For the text-containing cell, return its midpoint in (X, Y) coordinate format. 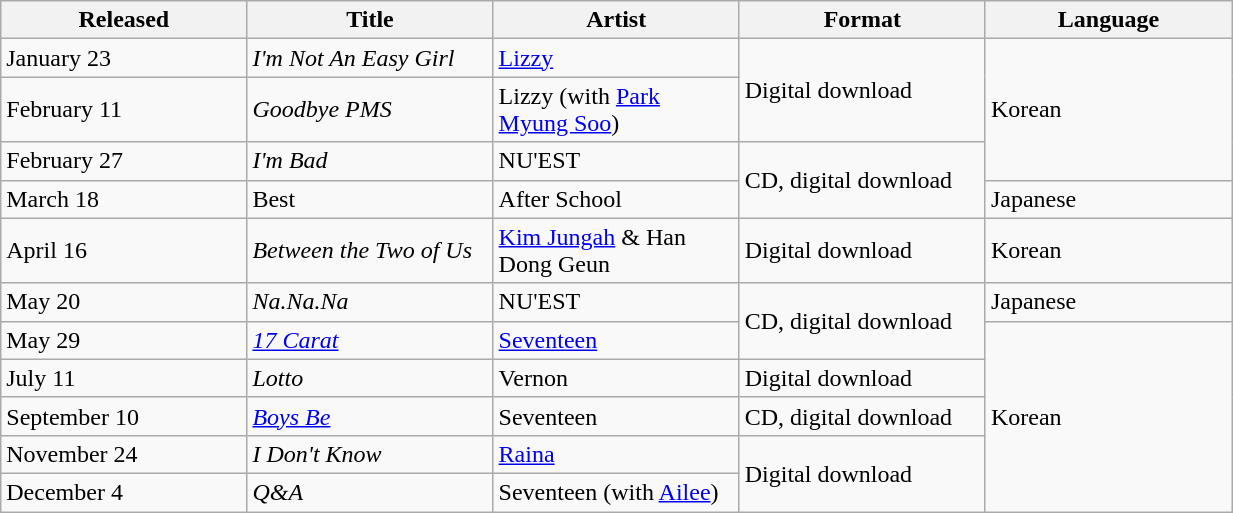
May 29 (124, 340)
November 24 (124, 454)
Raina (616, 454)
Seventeen (with Ailee) (616, 492)
Language (1108, 20)
Artist (616, 20)
May 20 (124, 302)
I Don't Know (370, 454)
July 11 (124, 378)
March 18 (124, 199)
Lizzy (616, 58)
I'm Not An Easy Girl (370, 58)
Vernon (616, 378)
Format (862, 20)
January 23 (124, 58)
Boys Be (370, 416)
Title (370, 20)
December 4 (124, 492)
Na.Na.Na (370, 302)
Kim Jungah & Han Dong Geun (616, 250)
April 16 (124, 250)
September 10 (124, 416)
Goodbye PMS (370, 110)
Best (370, 199)
Lizzy (with Park Myung Soo) (616, 110)
Released (124, 20)
Between the Two of Us (370, 250)
I'm Bad (370, 161)
February 27 (124, 161)
After School (616, 199)
Q&A (370, 492)
February 11 (124, 110)
17 Carat (370, 340)
Lotto (370, 378)
